Capture the cell that displays the provided text and extract its [x, y] central coordinate. 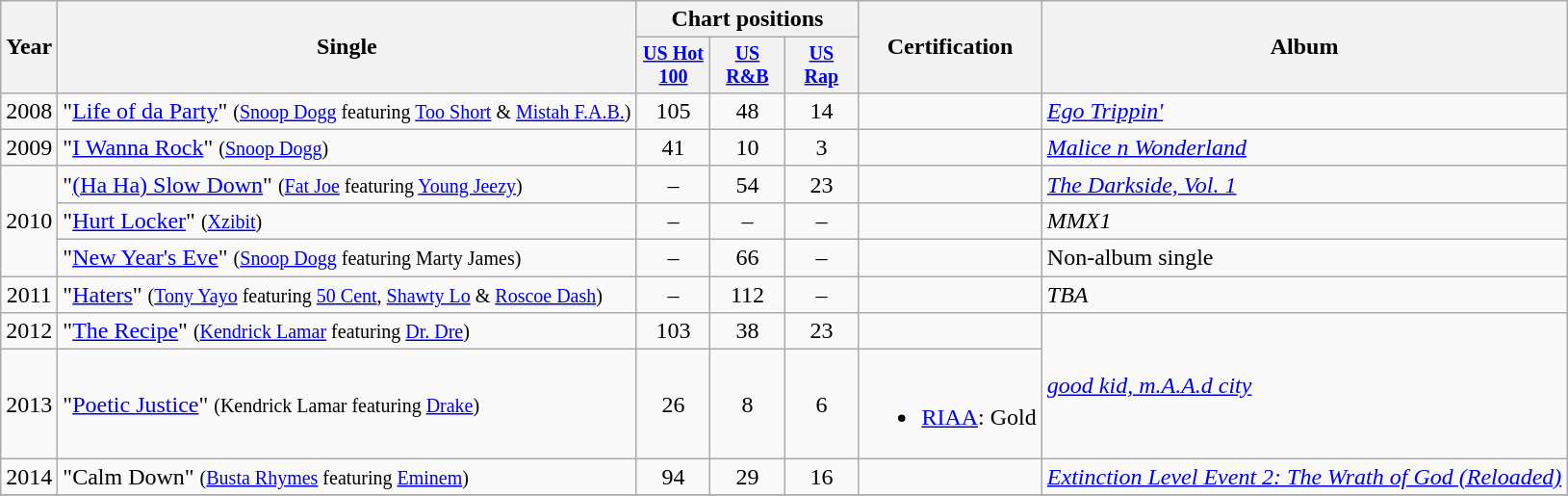
66 [747, 258]
112 [747, 295]
MMX1 [1304, 221]
"(Ha Ha) Slow Down" (Fat Joe featuring Young Jeezy) [347, 184]
94 [674, 477]
48 [747, 111]
Single [347, 47]
"Hurt Locker" (Xzibit) [347, 221]
"Calm Down" (Busta Rhymes featuring Eminem) [347, 477]
29 [747, 477]
Album [1304, 47]
2013 [29, 405]
8 [747, 405]
Malice n Wonderland [1304, 147]
14 [822, 111]
Chart positions [747, 19]
Ego Trippin' [1304, 111]
Non-album single [1304, 258]
RIAA: Gold [950, 405]
good kid, m.A.A.d city [1304, 385]
2008 [29, 111]
2010 [29, 221]
"Poetic Justice" (Kendrick Lamar featuring Drake) [347, 405]
26 [674, 405]
41 [674, 147]
3 [822, 147]
2012 [29, 331]
10 [747, 147]
USR&B [747, 65]
Certification [950, 47]
2009 [29, 147]
6 [822, 405]
"Haters" (Tony Yayo featuring 50 Cent, Shawty Lo & Roscoe Dash) [347, 295]
"The Recipe" (Kendrick Lamar featuring Dr. Dre) [347, 331]
16 [822, 477]
"I Wanna Rock" (Snoop Dogg) [347, 147]
TBA [1304, 295]
US Rap [822, 65]
Extinction Level Event 2: The Wrath of God (Reloaded) [1304, 477]
"Life of da Party" (Snoop Dogg featuring Too Short & Mistah F.A.B.) [347, 111]
105 [674, 111]
The Darkside, Vol. 1 [1304, 184]
38 [747, 331]
"New Year's Eve" (Snoop Dogg featuring Marty James) [347, 258]
103 [674, 331]
Year [29, 47]
2011 [29, 295]
2014 [29, 477]
US Hot 100 [674, 65]
54 [747, 184]
